Locate the cell with the specified text and output its (X, Y) center coordinate. 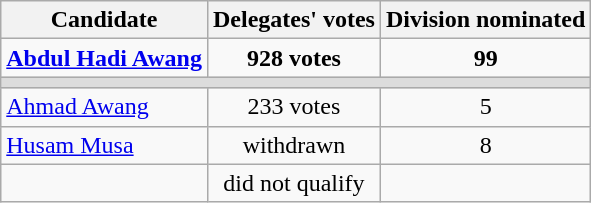
Ahmad Awang (104, 107)
233 votes (294, 107)
withdrawn (294, 145)
928 votes (294, 58)
Husam Musa (104, 145)
did not qualify (294, 183)
8 (485, 145)
Candidate (104, 20)
5 (485, 107)
Delegates' votes (294, 20)
Abdul Hadi Awang (104, 58)
99 (485, 58)
Division nominated (485, 20)
